Capture the cell that displays the provided text and extract its (x, y) central coordinate. 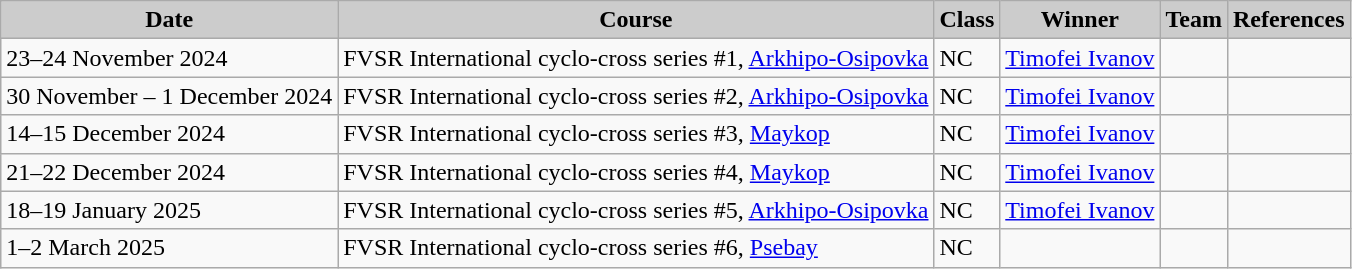
FVSR International cyclo-cross series #1, Arkhipo-Osipovka (636, 58)
Course (636, 20)
FVSR International cyclo-cross series #5, Arkhipo-Osipovka (636, 210)
FVSR International cyclo-cross series #3, Maykop (636, 134)
FVSR International cyclo-cross series #4, Maykop (636, 172)
1–2 March 2025 (170, 248)
FVSR International cyclo-cross series #6, Psebay (636, 248)
Winner (1080, 20)
FVSR International cyclo-cross series #2, Arkhipo-Osipovka (636, 96)
30 November – 1 December 2024 (170, 96)
Date (170, 20)
21–22 December 2024 (170, 172)
14–15 December 2024 (170, 134)
18–19 January 2025 (170, 210)
Team (1194, 20)
References (1288, 20)
Class (967, 20)
23–24 November 2024 (170, 58)
